Identify which cell holds the provided text, then report its [X, Y] central coordinate. 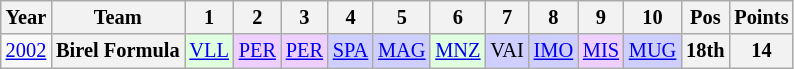
8 [554, 17]
2002 [26, 51]
Team [118, 17]
MUG [652, 51]
MNZ [458, 51]
6 [458, 17]
7 [506, 17]
18th [705, 51]
3 [304, 17]
VLL [208, 51]
IMO [554, 51]
SPA [350, 51]
Points [761, 17]
10 [652, 17]
MIS [601, 51]
4 [350, 17]
MAG [402, 51]
5 [402, 17]
2 [258, 17]
Pos [705, 17]
9 [601, 17]
Year [26, 17]
1 [208, 17]
14 [761, 51]
Birel Formula [118, 51]
VAI [506, 51]
